From the cell containing the given text, extract its center point as [x, y] coordinate. 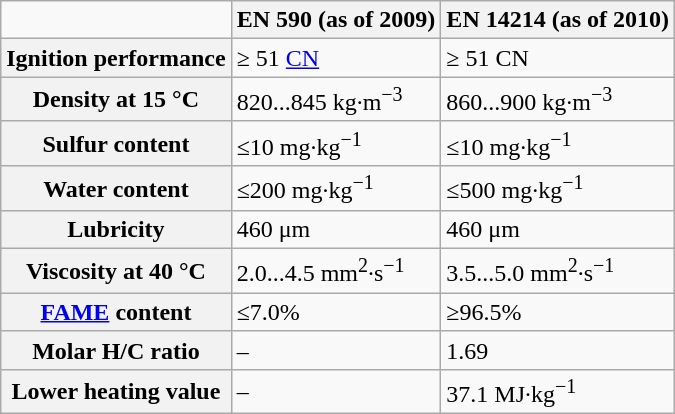
EN 14214 (as of 2010) [558, 20]
820...845 kg·m−3 [336, 100]
Molar H/C ratio [116, 350]
1.69 [558, 350]
860...900 kg·m−3 [558, 100]
Lubricity [116, 230]
Sulfur content [116, 144]
≤200 mg·kg−1 [336, 188]
EN 590 (as of 2009) [336, 20]
≤7.0% [336, 312]
3.5...5.0 mm2·s−1 [558, 272]
FAME content [116, 312]
Ignition performance [116, 58]
Lower heating value [116, 392]
≥96.5% [558, 312]
2.0...4.5 mm2·s−1 [336, 272]
Water content [116, 188]
≤500 mg·kg−1 [558, 188]
37.1 MJ·kg−1 [558, 392]
Density at 15 °C [116, 100]
Viscosity at 40 °C [116, 272]
